Return the (x, y) coordinate for the center point of the cell that contains the specified text.  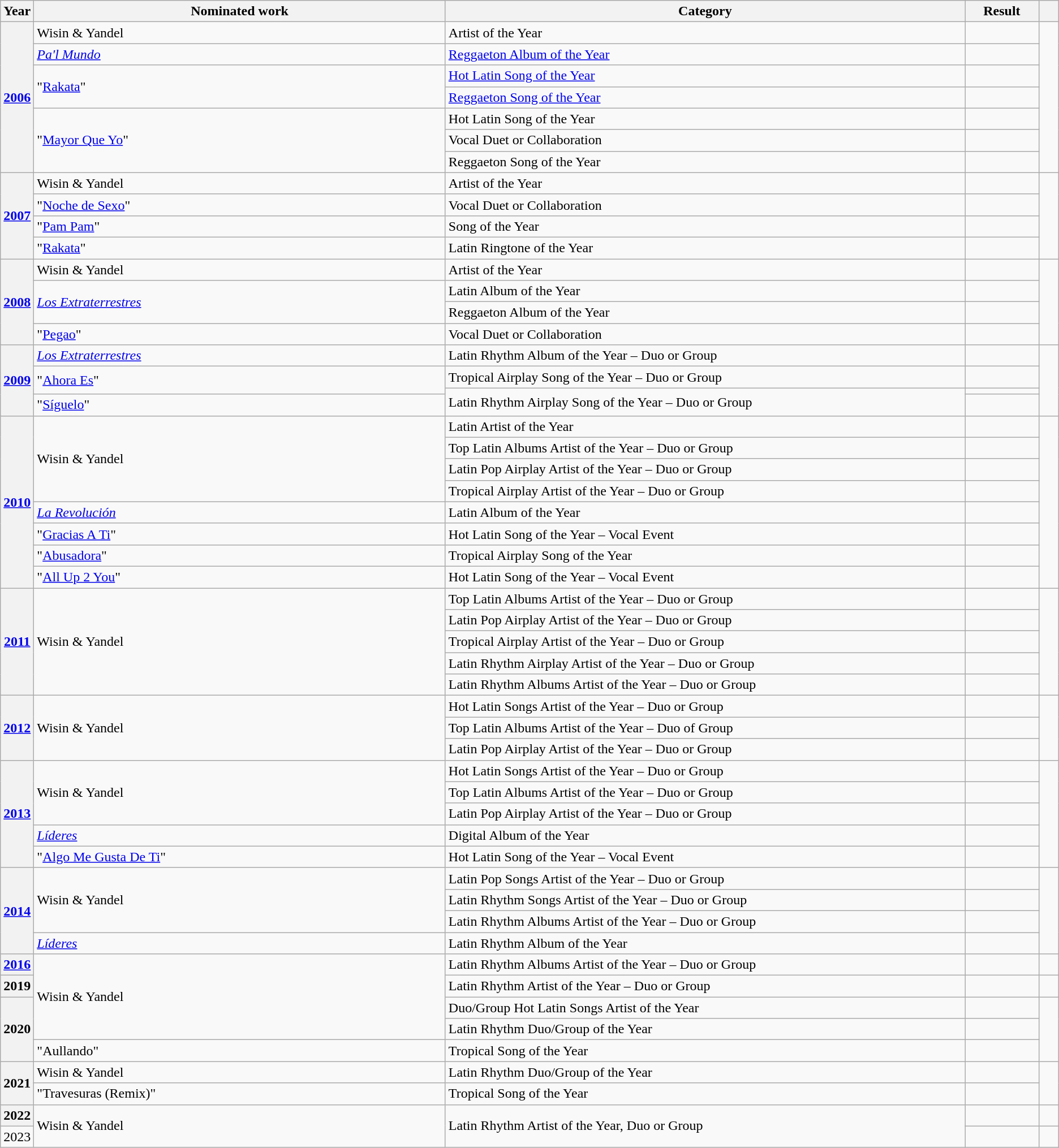
2020 (17, 1029)
Nominated work (240, 11)
Tropical Airplay Song of the Year – Duo or Group (705, 377)
Pa'l Mundo (240, 54)
2007 (17, 215)
2011 (17, 642)
"Travesuras (Remix)" (240, 1094)
"Pegao" (240, 334)
2019 (17, 986)
"All Up 2 You" (240, 577)
Year (17, 11)
Latin Pop Songs Artist of the Year – Duo or Group (705, 878)
"Abusadora" (240, 555)
Latin Rhythm Artist of the Year, Duo or Group (705, 1126)
2021 (17, 1083)
"Noche de Sexo" (240, 205)
2022 (17, 1115)
Latin Rhythm Songs Artist of the Year – Duo or Group (705, 900)
2009 (17, 380)
Latin Artist of the Year (705, 426)
Digital Album of the Year (705, 835)
Duo/Group Hot Latin Songs Artist of the Year (705, 1008)
Song of the Year (705, 226)
Latin Rhythm Album of the Year – Duo or Group (705, 356)
2008 (17, 302)
La Revolución (240, 512)
"Mayor Que Yo" (240, 140)
2006 (17, 97)
Latin Rhythm Artist of the Year – Duo or Group (705, 986)
"Ahora Es" (240, 380)
2023 (17, 1137)
Latin Rhythm Airplay Song of the Year – Duo or Group (705, 402)
2013 (17, 814)
Category (705, 11)
2010 (17, 502)
"Síguelo" (240, 405)
2016 (17, 965)
"Aullando" (240, 1051)
Latin Rhythm Airplay Artist of the Year – Duo or Group (705, 663)
"Algo Me Gusta De Ti" (240, 857)
2012 (17, 728)
"Pam Pam" (240, 226)
2014 (17, 910)
Top Latin Albums Artist of the Year – Duo of Group (705, 728)
Latin Ringtone of the Year (705, 248)
"Gracias A Ti" (240, 534)
Latin Rhythm Album of the Year (705, 943)
Tropical Airplay Song of the Year (705, 555)
Result (1002, 11)
